From the cell containing the given text, extract its center point as [X, Y] coordinate. 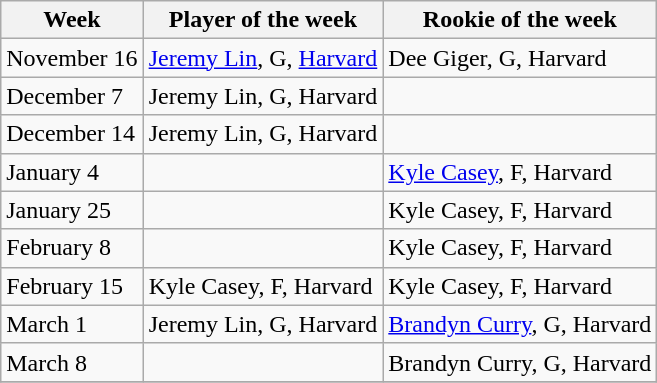
Week [72, 20]
March 1 [72, 324]
Dee Giger, G, Harvard [520, 58]
February 15 [72, 286]
January 25 [72, 210]
Rookie of the week [520, 20]
January 4 [72, 172]
December 14 [72, 134]
February 8 [72, 248]
Player of the week [263, 20]
March 8 [72, 362]
November 16 [72, 58]
December 7 [72, 96]
